Search for the cell housing the specified text and yield its (x, y) center coordinate. 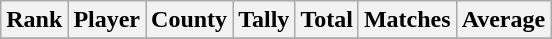
Total (327, 20)
Matches (407, 20)
Player (107, 20)
County (190, 20)
Average (504, 20)
Tally (264, 20)
Rank (34, 20)
